For the text-containing cell, return its midpoint in [X, Y] coordinate format. 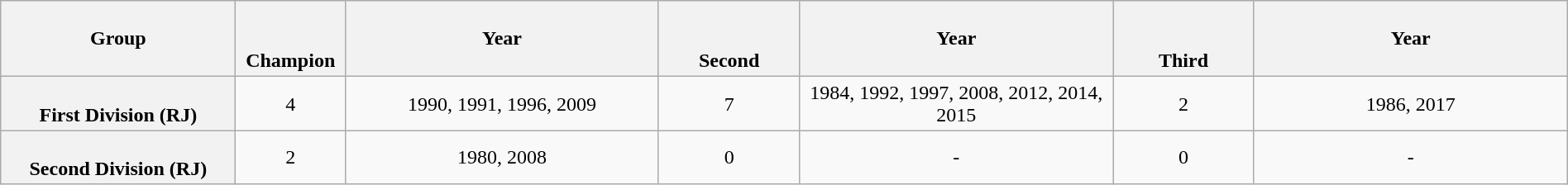
1980, 2008 [503, 157]
Second [729, 39]
7 [729, 104]
Group [118, 39]
1990, 1991, 1996, 2009 [503, 104]
First Division (RJ) [118, 104]
Champion [291, 39]
Third [1183, 39]
1984, 1992, 1997, 2008, 2012, 2014, 2015 [956, 104]
1986, 2017 [1411, 104]
Second Division (RJ) [118, 157]
4 [291, 104]
